Pinpoint the cell where the given text exists, returning its [x, y] midpoint coordinate. 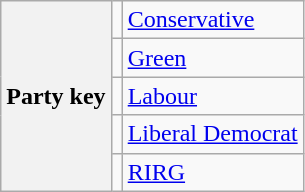
Green [212, 58]
Labour [212, 96]
RIRG [212, 172]
Conservative [212, 20]
Party key [56, 96]
Liberal Democrat [212, 134]
